Return (x, y) of the center of cell containing provided text 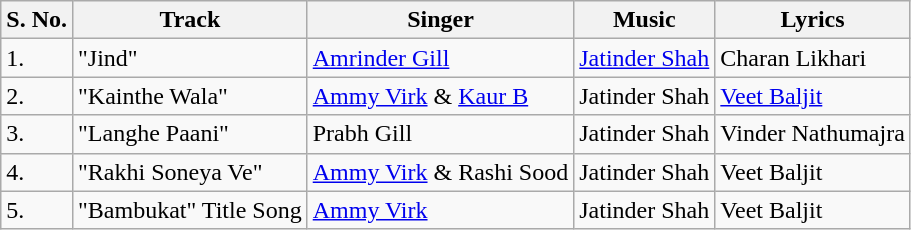
Singer (440, 20)
4. (37, 172)
"Jind" (190, 58)
Ammy Virk & Kaur B (440, 96)
5. (37, 210)
3. (37, 134)
"Bambukat" Title Song (190, 210)
Amrinder Gill (440, 58)
1. (37, 58)
Ammy Virk & Rashi Sood (440, 172)
Ammy Virk (440, 210)
"Kainthe Wala" (190, 96)
Vinder Nathumajra (813, 134)
Track (190, 20)
"Langhe Paani" (190, 134)
Music (644, 20)
Prabh Gill (440, 134)
S. No. (37, 20)
2. (37, 96)
"Rakhi Soneya Ve" (190, 172)
Charan Likhari (813, 58)
Lyrics (813, 20)
